Locate the cell with the specified text and output its [X, Y] center coordinate. 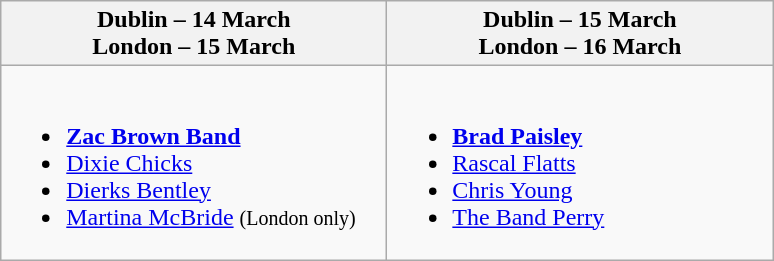
Dublin – 15 MarchLondon – 16 March [580, 34]
Dublin – 14 MarchLondon – 15 March [194, 34]
Zac Brown BandDixie ChicksDierks BentleyMartina McBride (London only) [194, 163]
Brad PaisleyRascal FlattsChris YoungThe Band Perry [580, 163]
